Locate the cell with the specified text and output its (x, y) center coordinate. 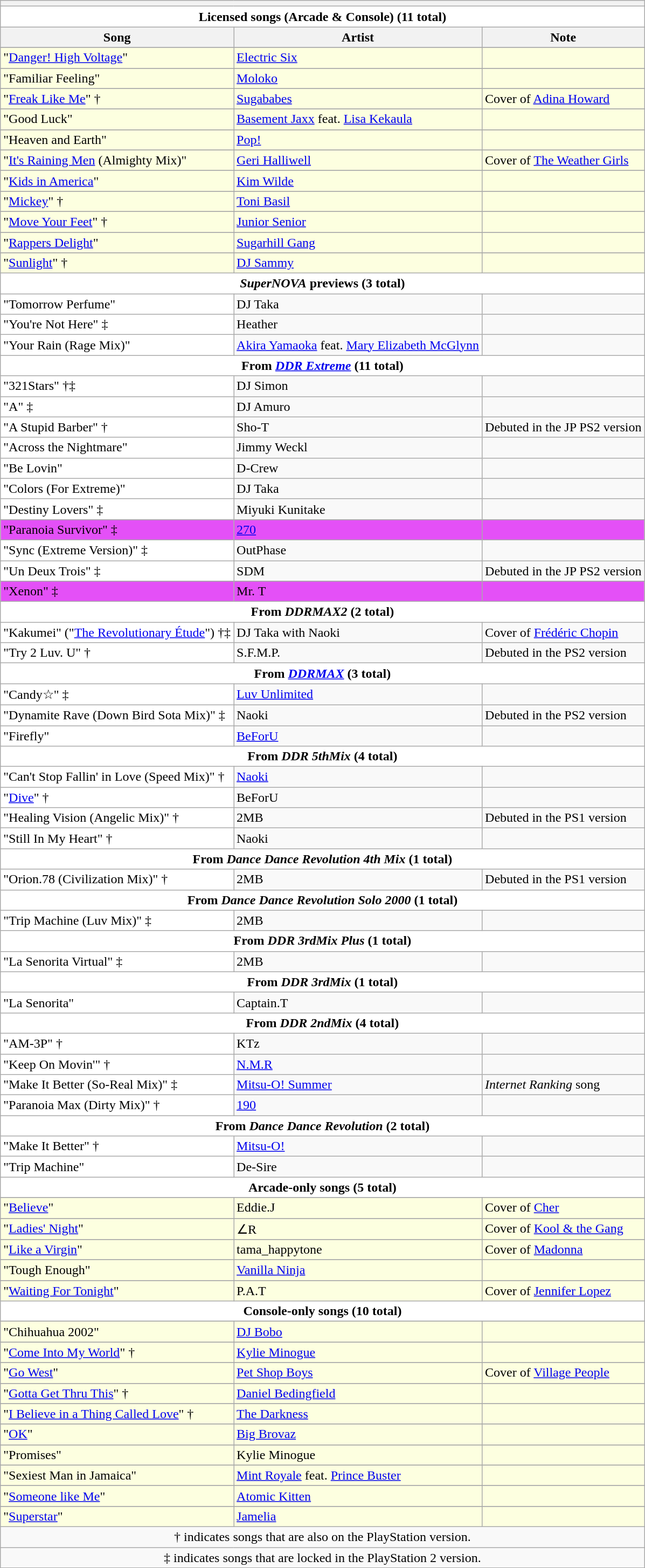
190 (358, 1105)
"Be Lovin" (117, 468)
"Familiar Feeling" (117, 78)
"Un Deux Trois" ‡ (117, 571)
S.F.M.P. (358, 653)
"Ladies' Night" (117, 1229)
"Rappers Delight" (117, 242)
Mitsu-O! Summer (358, 1085)
From DDRMAX2 (2 total) (322, 612)
"Trip Machine" (117, 1167)
Console-only songs (10 total) (322, 1311)
Cover of Cher (564, 1208)
Artist (358, 37)
Luv Unlimited (358, 694)
"Dynamite Rave (Down Bird Sota Mix)" ‡ (117, 715)
Eddie.J (358, 1208)
DJ Sammy (358, 263)
Basement Jaxx feat. Lisa Kekaula (358, 119)
Jamelia (358, 1516)
"Firefly" (117, 736)
The Darkness (358, 1414)
Licensed songs (Arcade & Console) (11 total) (322, 17)
"Heaven and Earth" (117, 140)
DJ Simon (358, 386)
Vanilla Ninja (358, 1270)
DJ Bobo (358, 1332)
From DDR 3rdMix Plus (1 total) (322, 941)
"Healing Vision (Angelic Mix)" † (117, 818)
"A" ‡ (117, 407)
Sugarhill Gang (358, 242)
Toni Basil (358, 201)
Captain.T (358, 1002)
"Gotta Get Thru This" † (117, 1393)
Mr. T (358, 592)
Sho-T (358, 427)
Pop! (358, 140)
"Keep On Movin'" † (117, 1064)
"Tough Enough" (117, 1270)
"Sync (Extreme Version)" ‡ (117, 550)
270 (358, 529)
N.M.R (358, 1064)
"You're Not Here" ‡ (117, 325)
"Paranoia Max (Dirty Mix)" † (117, 1105)
"Xenon" ‡ (117, 592)
De-Sire (358, 1167)
"Move Your Feet" † (117, 222)
Cover of Madonna (564, 1250)
"Like a Virgin" (117, 1250)
"Orion.78 (Civilization Mix)" † (117, 879)
"I Believe in a Thing Called Love" † (117, 1414)
"Superstar" (117, 1516)
KTz (358, 1043)
Song (117, 37)
Sugababes (358, 99)
P.A.T (358, 1291)
"Paranoia Survivor" ‡ (117, 529)
"Freak Like Me" † (117, 99)
"Someone like Me" (117, 1496)
"Colors (For Extreme)" (117, 489)
"Trip Machine (Luv Mix)" ‡ (117, 920)
"Believe" (117, 1208)
Arcade-only songs (5 total) (322, 1187)
"OK" (117, 1434)
"It's Raining Men (Almighty Mix)" (117, 160)
"Good Luck" (117, 119)
Cover of Kool & the Gang (564, 1229)
"Your Rain (Rage Mix)" (117, 345)
"Mickey" † (117, 201)
Atomic Kitten (358, 1496)
"Still In My Heart" † (117, 838)
Jimmy Weckl (358, 448)
"La Senorita" (117, 1002)
Daniel Bedingfield (358, 1393)
From Dance Dance Revolution Solo 2000 (1 total) (322, 900)
Moloko (358, 78)
Cover of The Weather Girls (564, 160)
"Sexiest Man in Jamaica" (117, 1475)
"Across the Nightmare" (117, 448)
From DDR 2ndMix (4 total) (322, 1023)
From DDRMAX (3 total) (322, 673)
"La Senorita Virtual" ‡ (117, 961)
"Promises" (117, 1455)
"Try 2 Luv. U" † (117, 653)
OutPhase (358, 550)
From DDR 5thMix (4 total) (322, 757)
"Chihuahua 2002" (117, 1332)
"Make It Better" † (117, 1146)
Cover of Frédéric Chopin (564, 632)
Mitsu-O! (358, 1146)
Electric Six (358, 58)
D-Crew (358, 468)
"321Stars" †‡ (117, 386)
"Go West" (117, 1373)
"Make It Better (So-Real Mix)" ‡ (117, 1085)
Kim Wilde (358, 181)
"Come Into My World" † (117, 1352)
"Danger! High Voltage" (117, 58)
† indicates songs that are also on the PlayStation version. (322, 1537)
SuperNOVA previews (3 total) (322, 284)
Note (564, 37)
‡ indicates songs that are locked in the PlayStation 2 version. (322, 1558)
"Kids in America" (117, 181)
DJ Taka with Naoki (358, 632)
"Dive" † (117, 797)
DJ Amuro (358, 407)
"Waiting For Tonight" (117, 1291)
Pet Shop Boys (358, 1373)
From DDR 3rdMix (1 total) (322, 982)
"Candy☆" ‡ (117, 694)
tama_happytone (358, 1250)
"Can't Stop Fallin' in Love (Speed Mix)" † (117, 777)
Cover of Adina Howard (564, 99)
Akira Yamaoka feat. Mary Elizabeth McGlynn (358, 345)
"A Stupid Barber" † (117, 427)
From Dance Dance Revolution 4th Mix (1 total) (322, 859)
From DDR Extreme (11 total) (322, 366)
∠R (358, 1229)
Internet Ranking song (564, 1085)
From Dance Dance Revolution (2 total) (322, 1126)
Heather (358, 325)
Cover of Village People (564, 1373)
"Tomorrow Perfume" (117, 304)
Mint Royale feat. Prince Buster (358, 1475)
Big Brovaz (358, 1434)
Miyuki Kunitake (358, 509)
"AM-3P" † (117, 1043)
"Kakumei" ("The Revolutionary Étude") †‡ (117, 632)
SDM (358, 571)
Cover of Jennifer Lopez (564, 1291)
Junior Senior (358, 222)
Geri Halliwell (358, 160)
"Destiny Lovers" ‡ (117, 509)
"Sunlight" † (117, 263)
